Determine the (x, y) coordinate at the center of the cell enclosing the given text.  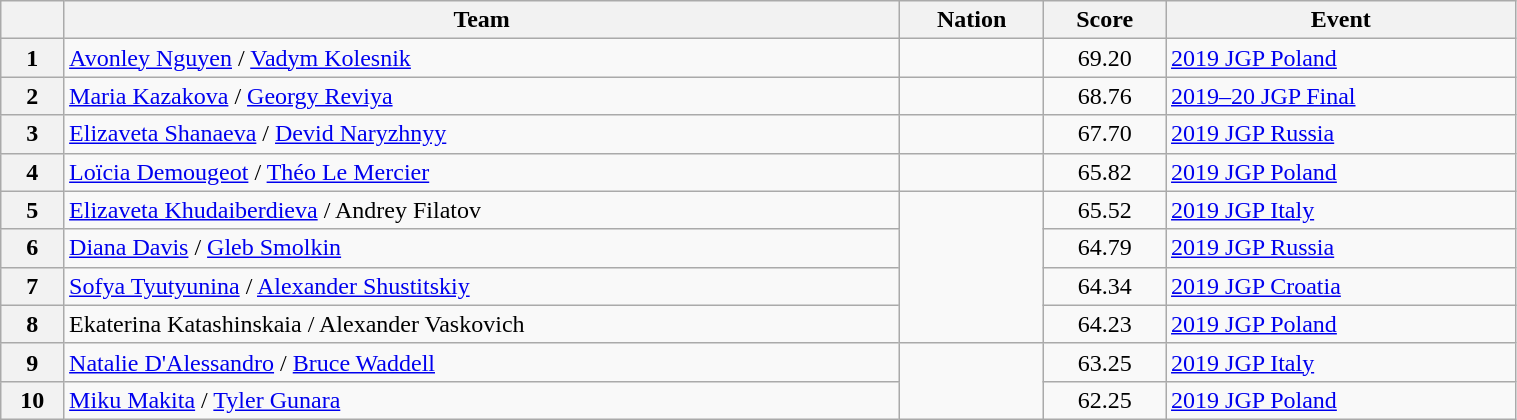
68.76 (1105, 96)
10 (32, 400)
64.79 (1105, 248)
65.82 (1105, 172)
6 (32, 248)
8 (32, 324)
63.25 (1105, 362)
64.34 (1105, 286)
Sofya Tyutyunina / Alexander Shustitskiy (482, 286)
3 (32, 134)
Diana Davis / Gleb Smolkin (482, 248)
1 (32, 58)
69.20 (1105, 58)
4 (32, 172)
Natalie D'Alessandro / Bruce Waddell (482, 362)
Ekaterina Katashinskaia / Alexander Vaskovich (482, 324)
Score (1105, 20)
Elizaveta Shanaeva / Devid Naryzhnyy (482, 134)
65.52 (1105, 210)
62.25 (1105, 400)
Maria Kazakova / Georgy Reviya (482, 96)
Nation (972, 20)
Loïcia Demougeot / Théo Le Mercier (482, 172)
Elizaveta Khudaiberdieva / Andrey Filatov (482, 210)
67.70 (1105, 134)
2019 JGP Croatia (1342, 286)
Event (1342, 20)
2019–20 JGP Final (1342, 96)
7 (32, 286)
5 (32, 210)
64.23 (1105, 324)
2 (32, 96)
9 (32, 362)
Avonley Nguyen / Vadym Kolesnik (482, 58)
Miku Makita / Tyler Gunara (482, 400)
Team (482, 20)
